Return [X, Y] of the center of cell containing provided text 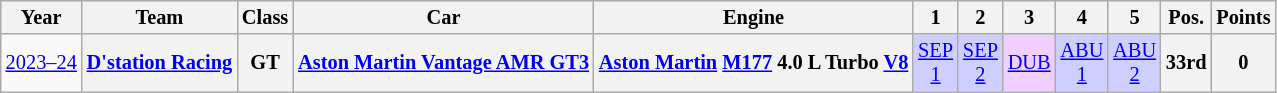
SEP2 [980, 63]
D'station Racing [160, 63]
33rd [1186, 63]
Team [160, 17]
Engine [754, 17]
0 [1243, 63]
Pos. [1186, 17]
SEP1 [936, 63]
ABU1 [1082, 63]
DUB [1030, 63]
Points [1243, 17]
Aston Martin M177 4.0 L Turbo V8 [754, 63]
4 [1082, 17]
Car [444, 17]
Aston Martin Vantage AMR GT3 [444, 63]
2 [980, 17]
2023–24 [42, 63]
1 [936, 17]
3 [1030, 17]
Year [42, 17]
5 [1134, 17]
GT [265, 63]
ABU2 [1134, 63]
Class [265, 17]
